Capture the cell that displays the provided text and extract its (X, Y) central coordinate. 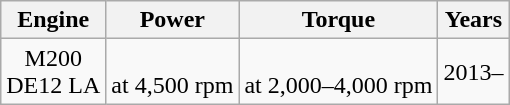
Torque (338, 20)
2013– (474, 72)
at 4,500 rpm (172, 72)
Engine (54, 20)
M200 DE12 LA (54, 72)
Power (172, 20)
at 2,000–4,000 rpm (338, 72)
Years (474, 20)
